Detect which cell encompasses the target text, then output its (X, Y) center coordinate. 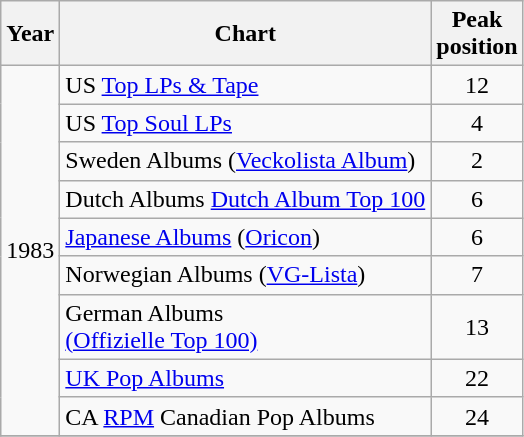
12 (477, 85)
Peakposition (477, 34)
1983 (30, 251)
4 (477, 123)
Chart (246, 34)
22 (477, 378)
CA RPM Canadian Pop Albums (246, 416)
US Top Soul LPs (246, 123)
2 (477, 161)
Dutch Albums Dutch Album Top 100 (246, 199)
UK Pop Albums (246, 378)
13 (477, 326)
7 (477, 275)
Sweden Albums (Veckolista Album) (246, 161)
24 (477, 416)
German Albums(Offizielle Top 100) (246, 326)
US Top LPs & Tape (246, 85)
Japanese Albums (Oricon) (246, 237)
Norwegian Albums (VG-Lista) (246, 275)
Year (30, 34)
